Identify which cell holds the provided text, then report its (x, y) central coordinate. 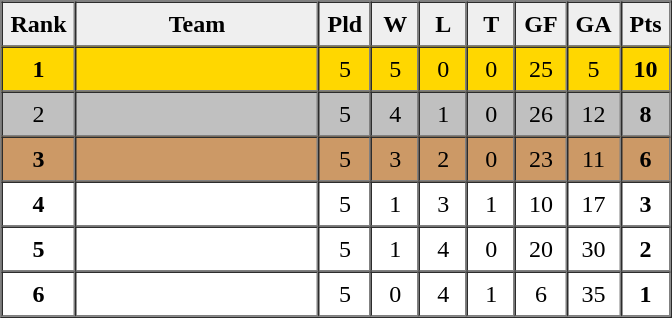
L (443, 24)
25 (540, 68)
30 (594, 248)
Pts (646, 24)
17 (594, 204)
26 (540, 114)
8 (646, 114)
11 (594, 158)
12 (594, 114)
Rank (39, 24)
Team (198, 24)
35 (594, 294)
T (491, 24)
Pld (346, 24)
GF (540, 24)
W (395, 24)
20 (540, 248)
23 (540, 158)
GA (594, 24)
